Locate the cell with the specified text and output its (x, y) center coordinate. 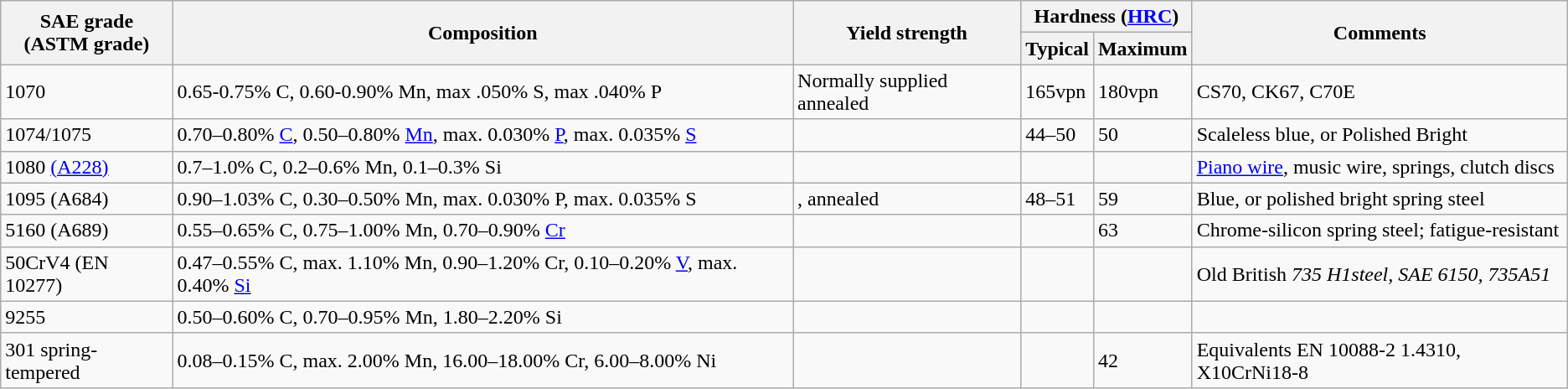
Normally supplied annealed (907, 92)
Hardness (HRC) (1106, 17)
0.47–0.55% C, max. 1.10% Mn, 0.90–1.20% Cr, 0.10–0.20% V, max. 0.40% Si (482, 273)
Yield strength (907, 33)
0.08–0.15% C, max. 2.00% Mn, 16.00–18.00% Cr, 6.00–8.00% Ni (482, 360)
44–50 (1057, 135)
301 spring-tempered (87, 360)
1070 (87, 92)
63 (1142, 231)
Comments (1380, 33)
50CrV4 (EN 10277) (87, 273)
Chrome-silicon spring steel; fatigue-resistant (1380, 231)
5160 (A689) (87, 231)
1080 (A228) (87, 167)
50 (1142, 135)
48–51 (1057, 199)
Maximum (1142, 49)
Old British 735 H1steel, SAE 6150, 735A51 (1380, 273)
0.55–0.65% C, 0.75–1.00% Mn, 0.70–0.90% Cr (482, 231)
Blue, or polished bright spring steel (1380, 199)
0.70–0.80% C, 0.50–0.80% Mn, max. 0.030% P, max. 0.035% S (482, 135)
180vpn (1142, 92)
Piano wire, music wire, springs, clutch discs (1380, 167)
1074/1075 (87, 135)
Scaleless blue, or Polished Bright (1380, 135)
Composition (482, 33)
59 (1142, 199)
, annealed (907, 199)
9255 (87, 317)
SAE grade (ASTM grade) (87, 33)
0.65-0.75% C, 0.60-0.90% Mn, max .050% S, max .040% P (482, 92)
0.90–1.03% C, 0.30–0.50% Mn, max. 0.030% P, max. 0.035% S (482, 199)
0.7–1.0% C, 0.2–0.6% Mn, 0.1–0.3% Si (482, 167)
42 (1142, 360)
1095 (A684) (87, 199)
CS70, CK67, C70E (1380, 92)
0.50–0.60% C, 0.70–0.95% Mn, 1.80–2.20% Si (482, 317)
Equivalents EN 10088-2 1.4310, X10CrNi18-8 (1380, 360)
165vpn (1057, 92)
Typical (1057, 49)
